Provide the (x, y) coordinate of the cell's center where the given text is located.  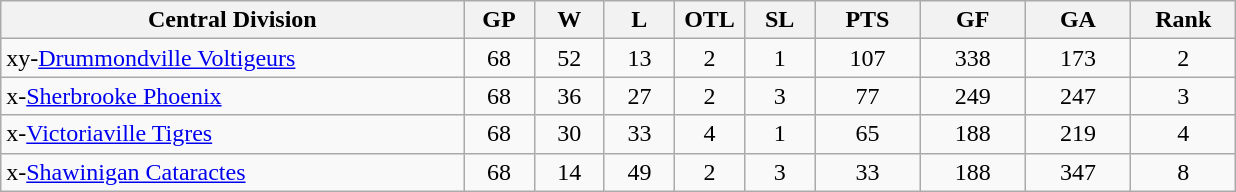
GF (972, 20)
Rank (1184, 20)
x-Shawinigan Cataractes (232, 172)
x-Sherbrooke Phoenix (232, 96)
347 (1078, 172)
219 (1078, 134)
107 (868, 58)
L (639, 20)
27 (639, 96)
Central Division (232, 20)
OTL (709, 20)
xy-Drummondville Voltigeurs (232, 58)
52 (569, 58)
36 (569, 96)
30 (569, 134)
247 (1078, 96)
49 (639, 172)
x-Victoriaville Tigres (232, 134)
13 (639, 58)
SL (780, 20)
PTS (868, 20)
173 (1078, 58)
77 (868, 96)
GP (499, 20)
65 (868, 134)
W (569, 20)
14 (569, 172)
338 (972, 58)
GA (1078, 20)
249 (972, 96)
8 (1184, 172)
